Determine the [x, y] coordinate at the center of the cell enclosing the given text.  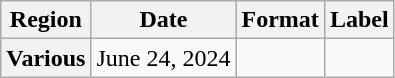
Format [280, 20]
Label [359, 20]
Date [164, 20]
Region [46, 20]
Various [46, 58]
June 24, 2024 [164, 58]
